Scan for the cell matching the given text and deliver its [x, y] coordinate at center. 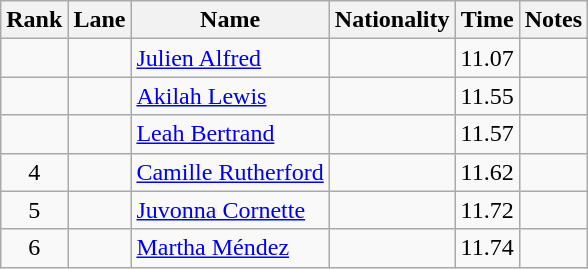
Camille Rutherford [230, 172]
Juvonna Cornette [230, 210]
Notes [553, 20]
11.07 [487, 58]
Lane [100, 20]
Nationality [392, 20]
11.72 [487, 210]
Akilah Lewis [230, 96]
11.57 [487, 134]
Name [230, 20]
11.55 [487, 96]
11.62 [487, 172]
5 [34, 210]
Martha Méndez [230, 248]
Leah Bertrand [230, 134]
Julien Alfred [230, 58]
Time [487, 20]
Rank [34, 20]
4 [34, 172]
11.74 [487, 248]
6 [34, 248]
